Return [x, y] of the center of cell containing provided text 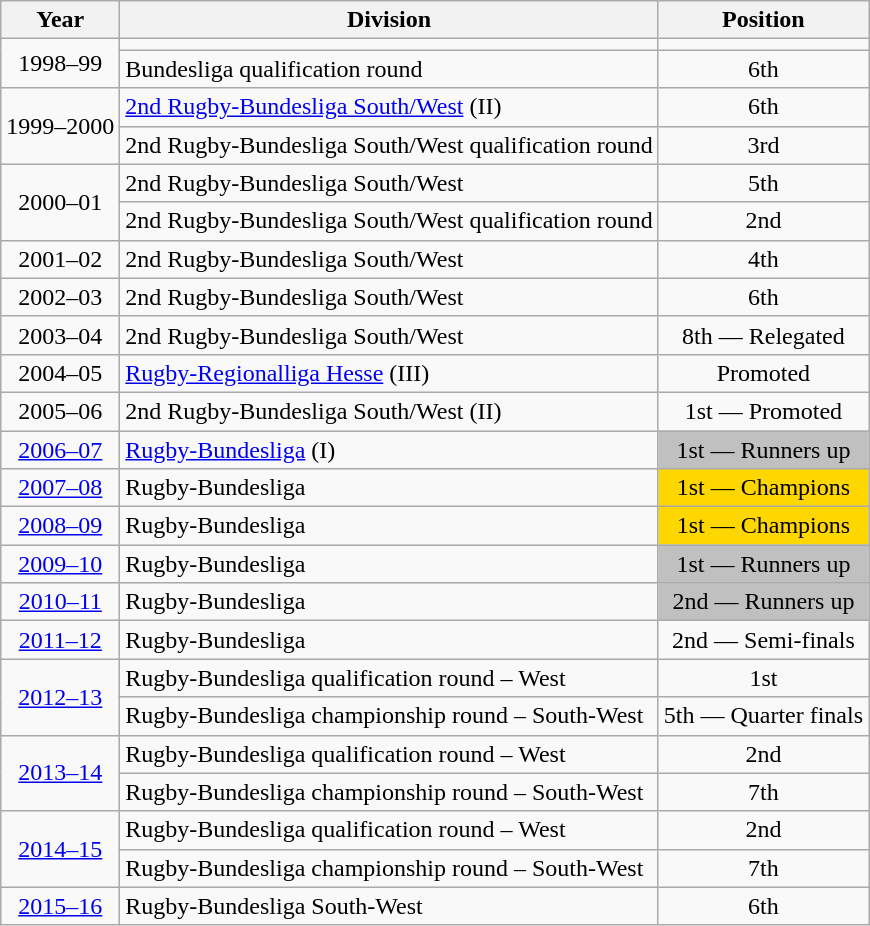
1998–99 [60, 64]
Position [763, 20]
Year [60, 20]
Rugby-Regionalliga Hesse (III) [389, 373]
1st — Promoted [763, 411]
2004–05 [60, 373]
2014–15 [60, 849]
2007–08 [60, 488]
2nd — Runners up [763, 602]
2nd — Semi-finals [763, 640]
2010–11 [60, 602]
2006–07 [60, 449]
Rugby-Bundesliga South-West [389, 906]
8th — Relegated [763, 335]
Division [389, 20]
2012–13 [60, 697]
5th — Quarter finals [763, 716]
4th [763, 259]
2015–16 [60, 906]
2000–01 [60, 202]
Rugby-Bundesliga (I) [389, 449]
2011–12 [60, 640]
Bundesliga qualification round [389, 69]
2013–14 [60, 773]
2005–06 [60, 411]
1st [763, 678]
1999–2000 [60, 126]
2008–09 [60, 526]
Promoted [763, 373]
2003–04 [60, 335]
3rd [763, 145]
2002–03 [60, 297]
2009–10 [60, 564]
5th [763, 183]
2001–02 [60, 259]
